Find where the given text appears and provide that cell's center as [X, Y] coordinate. 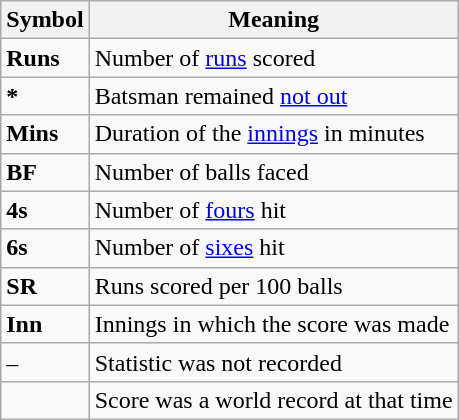
Number of sixes hit [274, 248]
SR [45, 286]
* [45, 96]
Statistic was not recorded [274, 362]
– [45, 362]
6s [45, 248]
Number of balls faced [274, 172]
Runs scored per 100 balls [274, 286]
Symbol [45, 20]
Meaning [274, 20]
Innings in which the score was made [274, 324]
Number of runs scored [274, 58]
Mins [45, 134]
Score was a world record at that time [274, 400]
Inn [45, 324]
Duration of the innings in minutes [274, 134]
4s [45, 210]
Batsman remained not out [274, 96]
Number of fours hit [274, 210]
BF [45, 172]
Runs [45, 58]
